Capture the cell that displays the provided text and extract its [x, y] central coordinate. 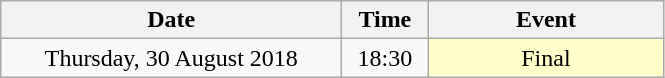
18:30 [385, 58]
Event [546, 20]
Date [172, 20]
Thursday, 30 August 2018 [172, 58]
Time [385, 20]
Final [546, 58]
